Determine the (x, y) coordinate at the center of the cell enclosing the given text.  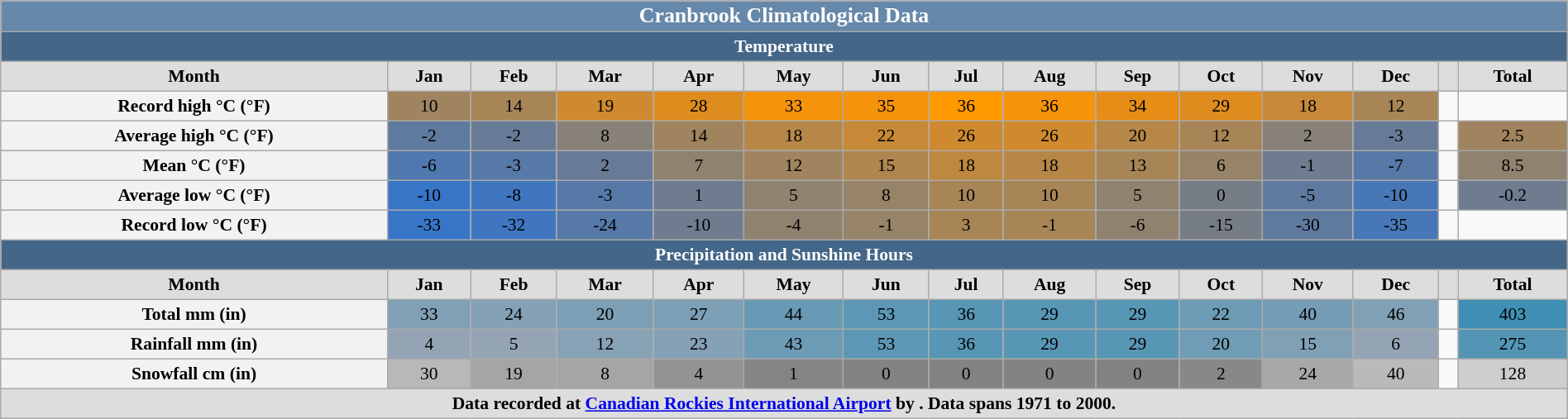
-24 (605, 226)
Average low °C (°F) (194, 196)
23 (698, 345)
-7 (1396, 166)
403 (1513, 315)
Rainfall mm (in) (194, 345)
2.5 (1513, 136)
-8 (514, 196)
7 (698, 166)
Record high °C (°F) (194, 107)
-35 (1396, 226)
46 (1396, 315)
35 (887, 107)
275 (1513, 345)
-30 (1308, 226)
Mean °C (°F) (194, 166)
-15 (1221, 226)
Average high °C (°F) (194, 136)
Temperature (784, 47)
-0.2 (1513, 196)
Data recorded at Canadian Rockies International Airport by . Data spans 1971 to 2000. (784, 404)
43 (793, 345)
44 (793, 315)
8.5 (1513, 166)
128 (1513, 374)
27 (698, 315)
Precipitation and Sunshine Hours (784, 255)
-4 (793, 226)
Snowfall cm (in) (194, 374)
Cranbrook Climatological Data (784, 17)
-32 (514, 226)
Record low °C (°F) (194, 226)
30 (428, 374)
34 (1138, 107)
3 (966, 226)
-33 (428, 226)
-5 (1308, 196)
28 (698, 107)
Total mm (in) (194, 315)
13 (1138, 166)
